Capture the cell that displays the provided text and extract its (X, Y) central coordinate. 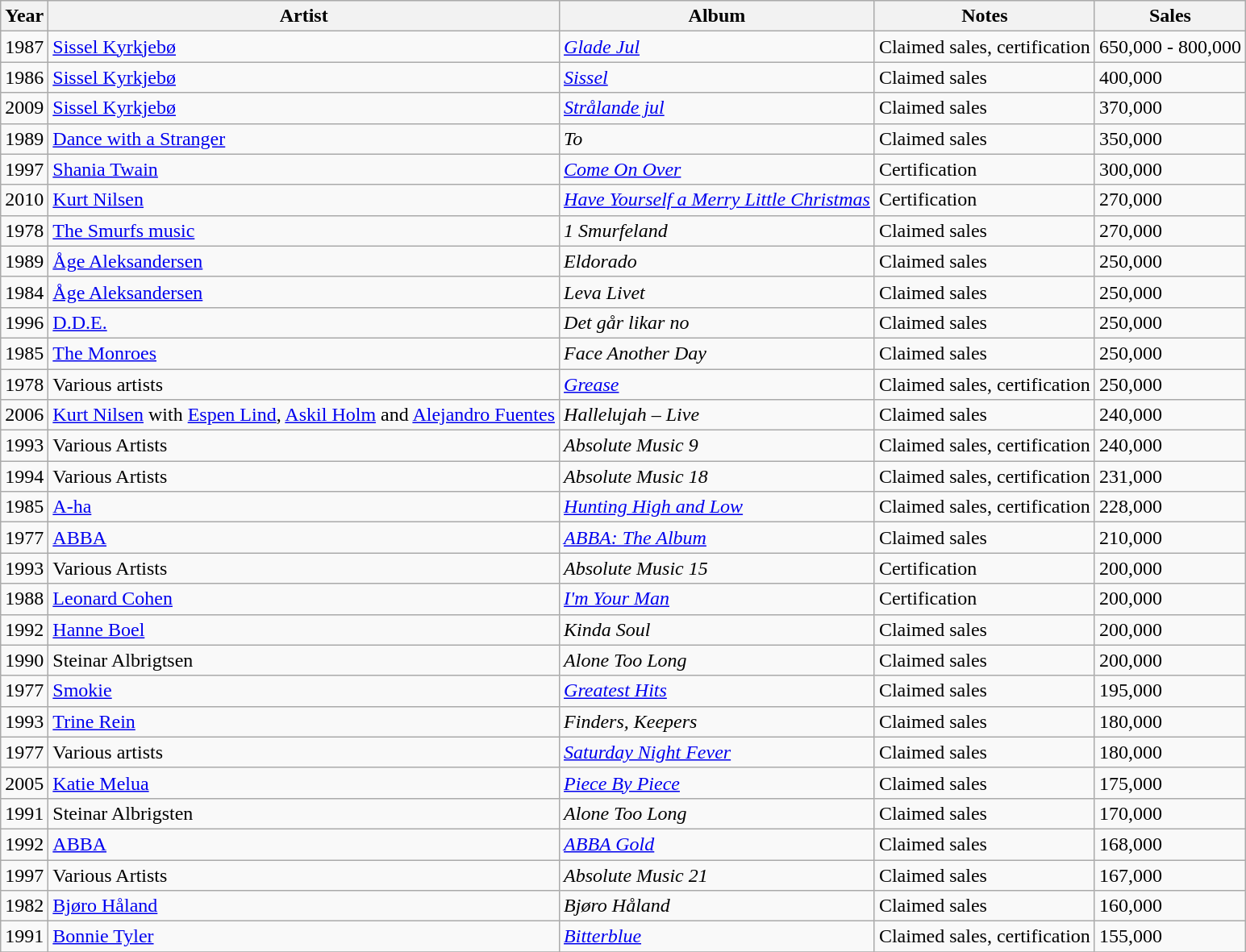
Greatest Hits (718, 691)
2009 (24, 108)
Leonard Cohen (304, 599)
The Smurfs music (304, 231)
Absolute Music 21 (718, 875)
Smokie (304, 691)
ABBA: The Album (718, 538)
1984 (24, 292)
Artist (304, 16)
Sissel (718, 77)
167,000 (1169, 875)
Album (718, 16)
Year (24, 16)
400,000 (1169, 77)
Kinda Soul (718, 630)
Have Yourself a Merry Little Christmas (718, 200)
168,000 (1169, 844)
Det går likar no (718, 322)
231,000 (1169, 476)
1994 (24, 476)
350,000 (1169, 139)
1982 (24, 906)
Eldorado (718, 261)
370,000 (1169, 108)
195,000 (1169, 691)
Leva Livet (718, 292)
Piece By Piece (718, 783)
Finders, Keepers (718, 721)
Bonnie Tyler (304, 937)
The Monroes (304, 353)
Steinar Albrigsten (304, 813)
To (718, 139)
Notes (984, 16)
Glade Jul (718, 47)
Steinar Albrigtsen (304, 660)
1986 (24, 77)
Absolute Music 18 (718, 476)
Hunting High and Low (718, 507)
1988 (24, 599)
2010 (24, 200)
D.D.E. (304, 322)
1990 (24, 660)
1 Smurfeland (718, 231)
Bitterblue (718, 937)
1987 (24, 47)
Hanne Boel (304, 630)
2006 (24, 415)
A-ha (304, 507)
Strålande jul (718, 108)
Kurt Nilsen (304, 200)
Shania Twain (304, 169)
228,000 (1169, 507)
Hallelujah – Live (718, 415)
Dance with a Stranger (304, 139)
Come On Over (718, 169)
Face Another Day (718, 353)
Trine Rein (304, 721)
175,000 (1169, 783)
650,000 - 800,000 (1169, 47)
Absolute Music 15 (718, 568)
Saturday Night Fever (718, 752)
170,000 (1169, 813)
2005 (24, 783)
Sales (1169, 16)
155,000 (1169, 937)
Grease (718, 385)
1996 (24, 322)
300,000 (1169, 169)
210,000 (1169, 538)
Absolute Music 9 (718, 446)
160,000 (1169, 906)
ABBA Gold (718, 844)
I'm Your Man (718, 599)
Kurt Nilsen with Espen Lind, Askil Holm and Alejandro Fuentes (304, 415)
Katie Melua (304, 783)
